Scan for the cell matching the given text and deliver its [X, Y] coordinate at center. 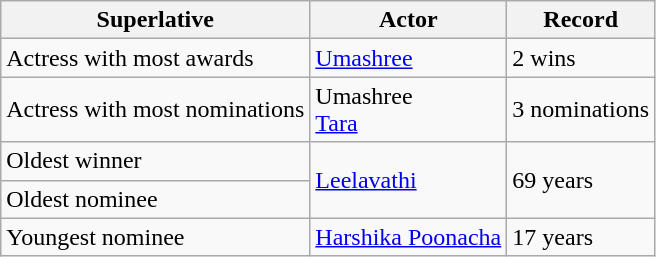
Youngest nominee [156, 237]
Actress with most nominations [156, 110]
3 nominations [581, 110]
Record [581, 20]
Harshika Poonacha [408, 237]
Umashree [408, 58]
Superlative [156, 20]
2 wins [581, 58]
Oldest nominee [156, 199]
Actor [408, 20]
17 years [581, 237]
Oldest winner [156, 161]
UmashreeTara [408, 110]
Leelavathi [408, 180]
Actress with most awards [156, 58]
69 years [581, 180]
